Detect which cell encompasses the target text, then output its (X, Y) center coordinate. 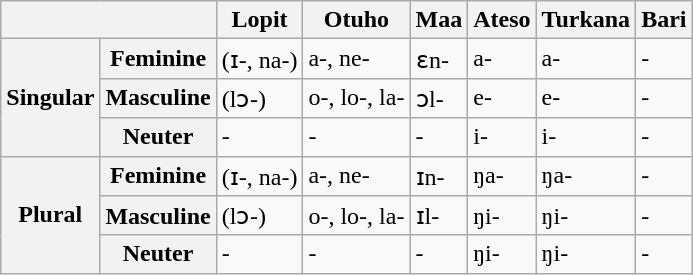
ɪl- (439, 216)
Maa (439, 20)
Turkana (586, 20)
Singular (50, 98)
Otuho (356, 20)
ɪn- (439, 176)
Plural (50, 214)
ɔl- (439, 98)
Bari (664, 20)
Lopit (260, 20)
Ateso (502, 20)
ɛn- (439, 59)
